Pinpoint the cell where the given text exists, returning its [X, Y] midpoint coordinate. 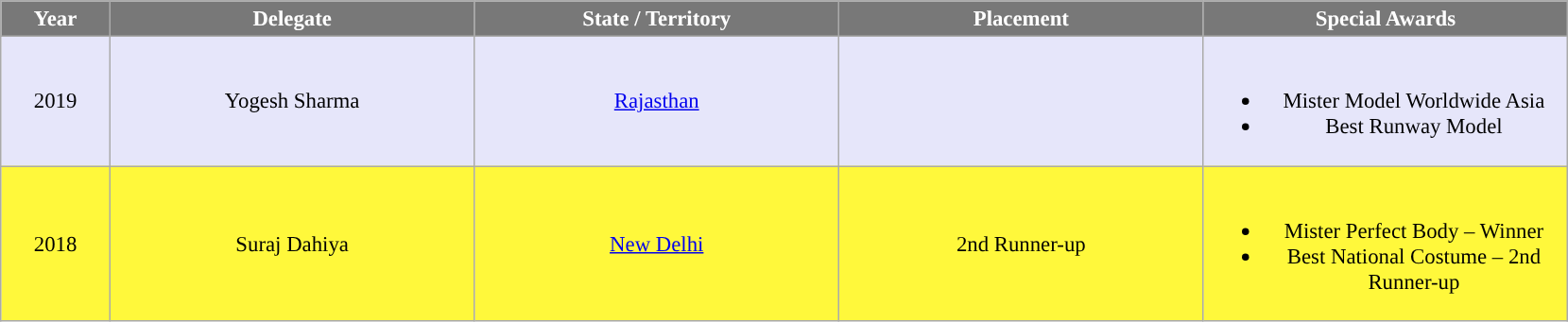
Suraj Dahiya [292, 244]
2018 [56, 244]
2019 [56, 102]
New Delhi [657, 244]
State / Territory [657, 19]
Special Awards [1386, 19]
Year [56, 19]
2nd Runner-up [1022, 244]
Placement [1022, 19]
Mister Perfect Body – WinnerBest National Costume – 2nd Runner-up [1386, 244]
Yogesh Sharma [292, 102]
Rajasthan [657, 102]
Mister Model Worldwide AsiaBest Runway Model [1386, 102]
Delegate [292, 19]
